Return the [x, y] coordinate for the center point of the cell that contains the specified text.  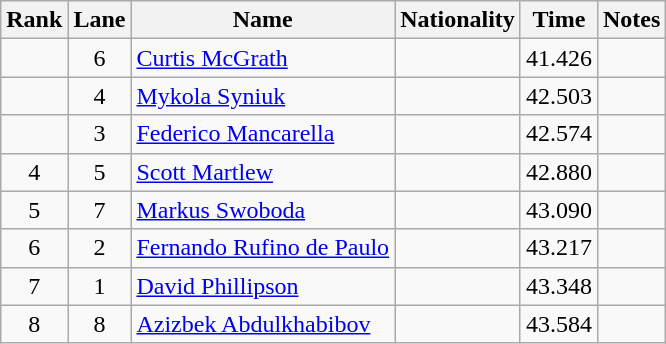
Rank [34, 20]
Scott Martlew [263, 172]
Federico Mancarella [263, 134]
42.880 [558, 172]
Markus Swoboda [263, 210]
42.503 [558, 96]
43.348 [558, 286]
Curtis McGrath [263, 58]
43.090 [558, 210]
Mykola Syniuk [263, 96]
Fernando Rufino de Paulo [263, 248]
1 [100, 286]
41.426 [558, 58]
Lane [100, 20]
2 [100, 248]
Notes [631, 20]
Name [263, 20]
42.574 [558, 134]
David Phillipson [263, 286]
43.584 [558, 324]
3 [100, 134]
Azizbek Abdulkhabibov [263, 324]
43.217 [558, 248]
Nationality [458, 20]
Time [558, 20]
